Output the [X, Y] coordinate of the center of the cell containing the given text.  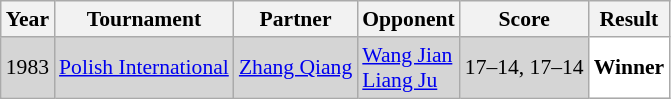
Polish International [144, 68]
Score [524, 19]
Tournament [144, 19]
Partner [296, 19]
1983 [28, 68]
17–14, 17–14 [524, 68]
Opponent [408, 19]
Winner [630, 68]
Zhang Qiang [296, 68]
Wang Jian Liang Ju [408, 68]
Result [630, 19]
Year [28, 19]
